Scan for the cell matching the given text and deliver its (x, y) coordinate at center. 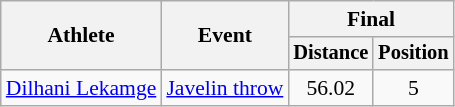
Event (224, 36)
Distance (330, 54)
56.02 (330, 88)
Final (370, 19)
Javelin throw (224, 88)
Position (413, 54)
5 (413, 88)
Dilhani Lekamge (82, 88)
Athlete (82, 36)
